From the cell containing the given text, extract its center point as (X, Y) coordinate. 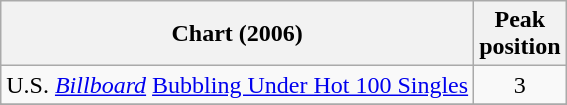
U.S. Billboard Bubbling Under Hot 100 Singles (238, 85)
Chart (2006) (238, 34)
3 (520, 85)
Peakposition (520, 34)
